Extract the [x, y] coordinate from the center of the cell holding the provided text.  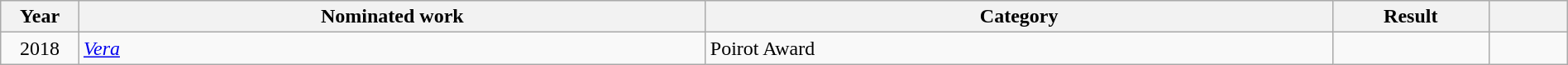
Category [1019, 17]
Vera [392, 48]
Nominated work [392, 17]
Year [40, 17]
2018 [40, 48]
Result [1411, 17]
Poirot Award [1019, 48]
